Return the (X, Y) coordinate for the center point of the cell that contains the specified text.  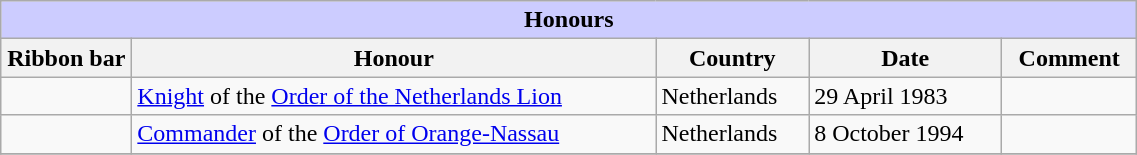
8 October 1994 (906, 134)
Honour (394, 58)
29 April 1983 (906, 96)
Ribbon bar (66, 58)
Commander of the Order of Orange-Nassau (394, 134)
Date (906, 58)
Honours (569, 20)
Knight of the Order of the Netherlands Lion (394, 96)
Comment (1070, 58)
Country (732, 58)
